Output the [x, y] coordinate of the center of the cell containing the given text.  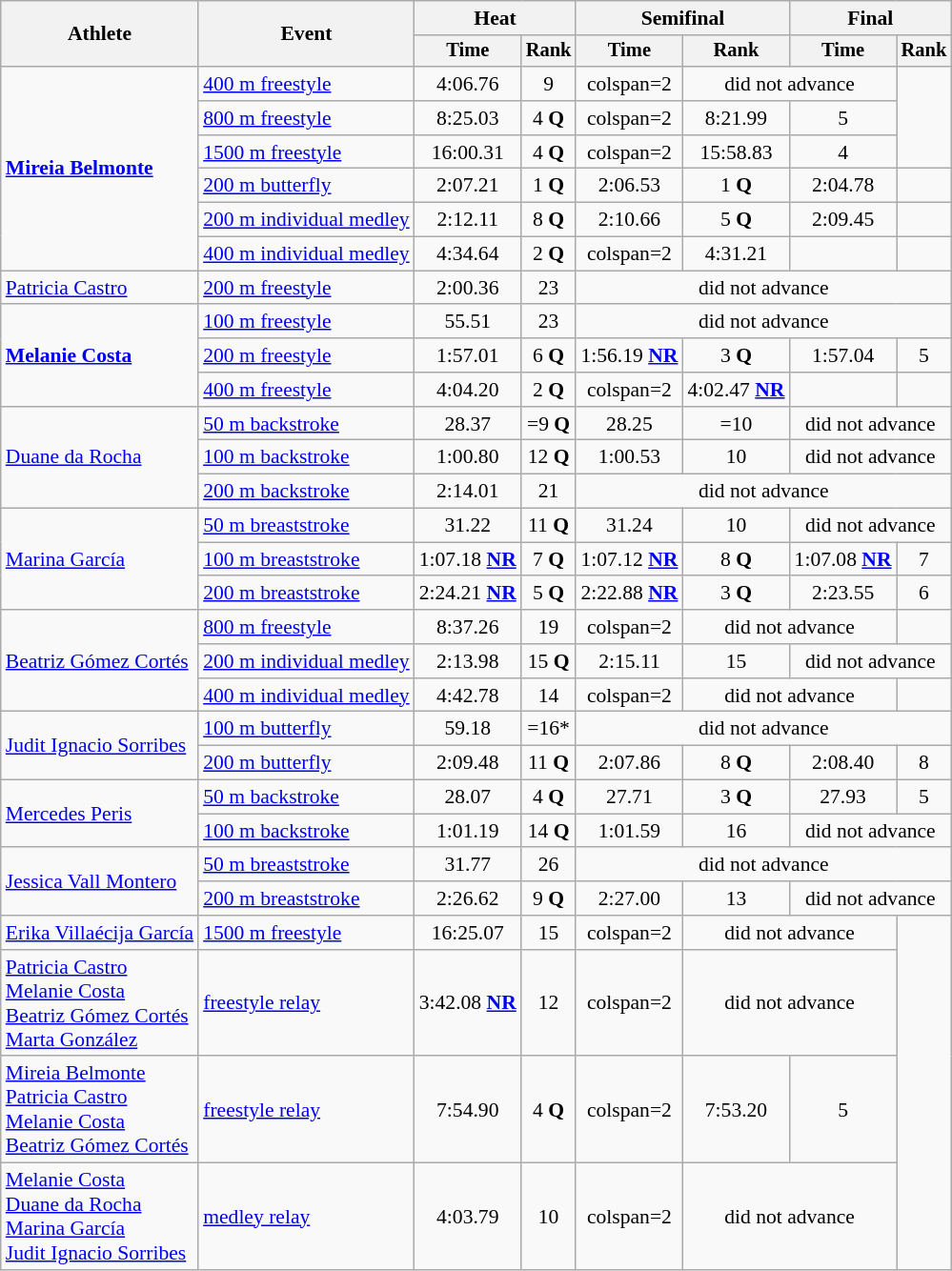
2:00.36 [468, 288]
12 [549, 1003]
medley relay [307, 1217]
9 [549, 84]
6 [924, 594]
1:00.53 [629, 457]
26 [549, 865]
2:06.53 [629, 186]
13 [736, 898]
=16* [549, 729]
2:24.21 NR [468, 594]
100 m breaststroke [307, 559]
2:13.98 [468, 661]
Judit Ignacio Sorribes [99, 745]
9 Q [549, 898]
Jessica Vall Montero [99, 882]
1:07.18 NR [468, 559]
8:21.99 [736, 118]
2:09.45 [843, 220]
1:07.08 NR [843, 559]
Erika Villaécija García [99, 933]
4:42.78 [468, 696]
2:08.40 [843, 763]
=10 [736, 424]
16 [736, 831]
1:57.04 [843, 355]
8:37.26 [468, 627]
8 [924, 763]
1:00.80 [468, 457]
2:12.11 [468, 220]
4:31.21 [736, 254]
4:34.64 [468, 254]
Patricia Castro [99, 288]
16:00.31 [468, 152]
7 Q [549, 559]
2:22.88 NR [629, 594]
100 m freestyle [307, 322]
14 Q [549, 831]
3:42.08 NR [468, 1003]
14 [549, 696]
27.71 [629, 797]
4 [843, 152]
Mireia Belmonte [99, 169]
28.25 [629, 424]
Final [871, 18]
7:53.20 [736, 1110]
Beatriz Gómez Cortés [99, 661]
Duane da Rocha [99, 457]
100 m butterfly [307, 729]
2:04.78 [843, 186]
Heat [496, 18]
Mercedes Peris [99, 814]
Mireia BelmontePatricia CastroMelanie CostaBeatriz Gómez Cortés [99, 1110]
7 [924, 559]
31.22 [468, 526]
Event [307, 34]
1:01.19 [468, 831]
=9 Q [549, 424]
2:26.62 [468, 898]
2:27.00 [629, 898]
12 Q [549, 457]
4:02.47 NR [736, 390]
2:09.48 [468, 763]
15 Q [549, 661]
2:07.21 [468, 186]
16:25.07 [468, 933]
2:07.86 [629, 763]
Melanie Costa [99, 356]
28.07 [468, 797]
2:10.66 [629, 220]
1:56.19 NR [629, 355]
2:14.01 [468, 492]
31.24 [629, 526]
15:58.83 [736, 152]
27.93 [843, 797]
Marina García [99, 560]
59.18 [468, 729]
28.37 [468, 424]
21 [549, 492]
4:03.79 [468, 1217]
4:06.76 [468, 84]
2:23.55 [843, 594]
2:15.11 [629, 661]
31.77 [468, 865]
6 Q [549, 355]
Athlete [99, 34]
7:54.90 [468, 1110]
1:57.01 [468, 355]
1:01.59 [629, 831]
Melanie CostaDuane da RochaMarina GarcíaJudit Ignacio Sorribes [99, 1217]
1:07.12 NR [629, 559]
Patricia CastroMelanie CostaBeatriz Gómez CortésMarta González [99, 1003]
19 [549, 627]
8:25.03 [468, 118]
200 m backstroke [307, 492]
4:04.20 [468, 390]
Semifinal [682, 18]
55.51 [468, 322]
